Search for the cell housing the specified text and yield its (X, Y) center coordinate. 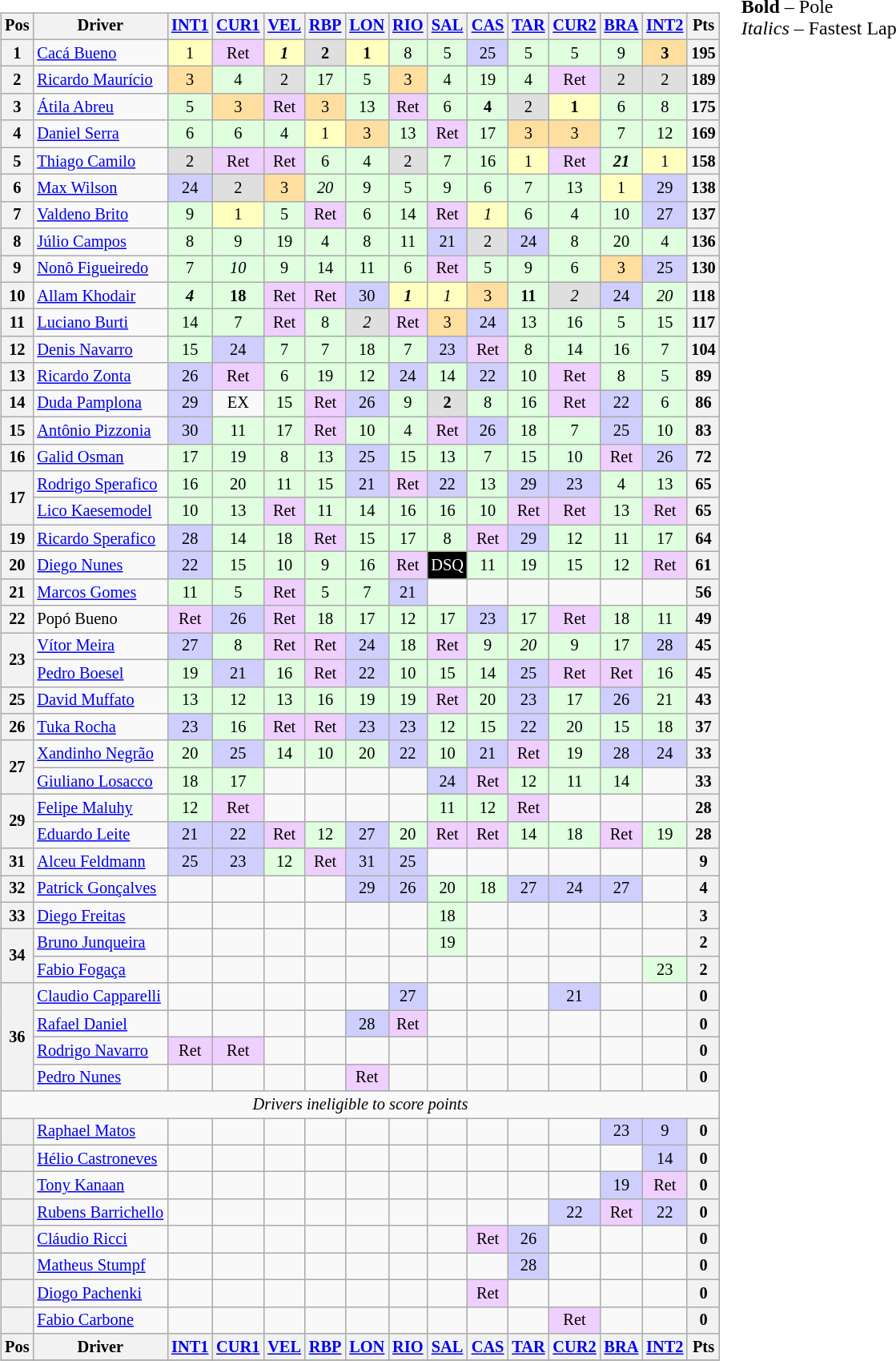
43 (703, 700)
Duda Pamplona (100, 404)
Giuliano Losacco (100, 781)
72 (703, 457)
64 (703, 538)
Nonô Figueiredo (100, 269)
Tuka Rocha (100, 727)
Rodrigo Navarro (100, 1051)
Fabio Carbone (100, 1320)
Rodrigo Sperafico (100, 485)
Thiago Camilo (100, 161)
175 (703, 107)
118 (703, 296)
136 (703, 242)
Patrick Gonçalves (100, 889)
Cacá Bueno (100, 53)
Tony Kanaan (100, 1186)
Popó Bueno (100, 619)
Pedro Nunes (100, 1077)
117 (703, 323)
Luciano Burti (100, 323)
137 (703, 215)
Xandinho Negrão (100, 754)
Felipe Maluhy (100, 808)
158 (703, 161)
Diogo Pachenki (100, 1293)
Eduardo Leite (100, 835)
Daniel Serra (100, 134)
49 (703, 619)
Rubens Barrichello (100, 1213)
Raphael Matos (100, 1132)
89 (703, 376)
Marcos Gomes (100, 592)
Valdeno Brito (100, 215)
David Muffato (100, 700)
Ricardo Maurício (100, 80)
Lico Kaesemodel (100, 511)
86 (703, 404)
Alceu Feldmann (100, 862)
169 (703, 134)
Fabio Fogaça (100, 970)
Matheus Stumpf (100, 1266)
Átila Abreu (100, 107)
104 (703, 350)
Allam Khodair (100, 296)
Antônio Pizzonia (100, 430)
Bruno Junqueira (100, 943)
EX (238, 404)
138 (703, 188)
Vítor Meira (100, 646)
83 (703, 430)
Ricardo Zonta (100, 376)
61 (703, 566)
195 (703, 53)
Diego Freitas (100, 916)
37 (703, 727)
Júlio Campos (100, 242)
189 (703, 80)
56 (703, 592)
DSQ (447, 566)
36 (17, 1037)
Cláudio Ricci (100, 1239)
Denis Navarro (100, 350)
130 (703, 269)
Pedro Boesel (100, 673)
Hélio Castroneves (100, 1158)
Diego Nunes (100, 566)
Max Wilson (100, 188)
34 (17, 956)
Ricardo Sperafico (100, 538)
Galid Osman (100, 457)
Drivers ineligible to score points (360, 1105)
Rafael Daniel (100, 1024)
Claudio Capparelli (100, 997)
32 (17, 889)
